Pinpoint the cell where the given text exists, returning its [X, Y] midpoint coordinate. 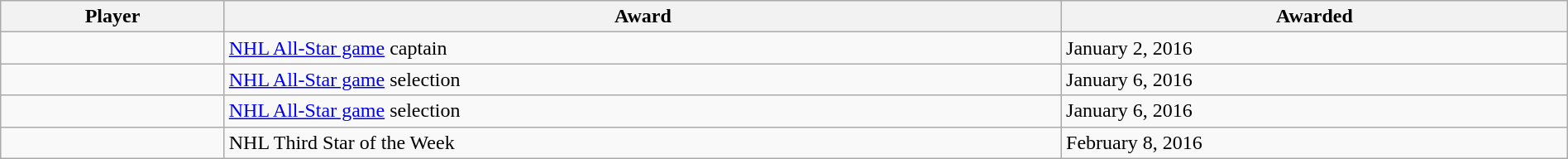
Award [643, 17]
NHL All-Star game captain [643, 48]
January 2, 2016 [1315, 48]
Player [112, 17]
February 8, 2016 [1315, 142]
Awarded [1315, 17]
NHL Third Star of the Week [643, 142]
